Scan for the cell matching the given text and deliver its [x, y] coordinate at center. 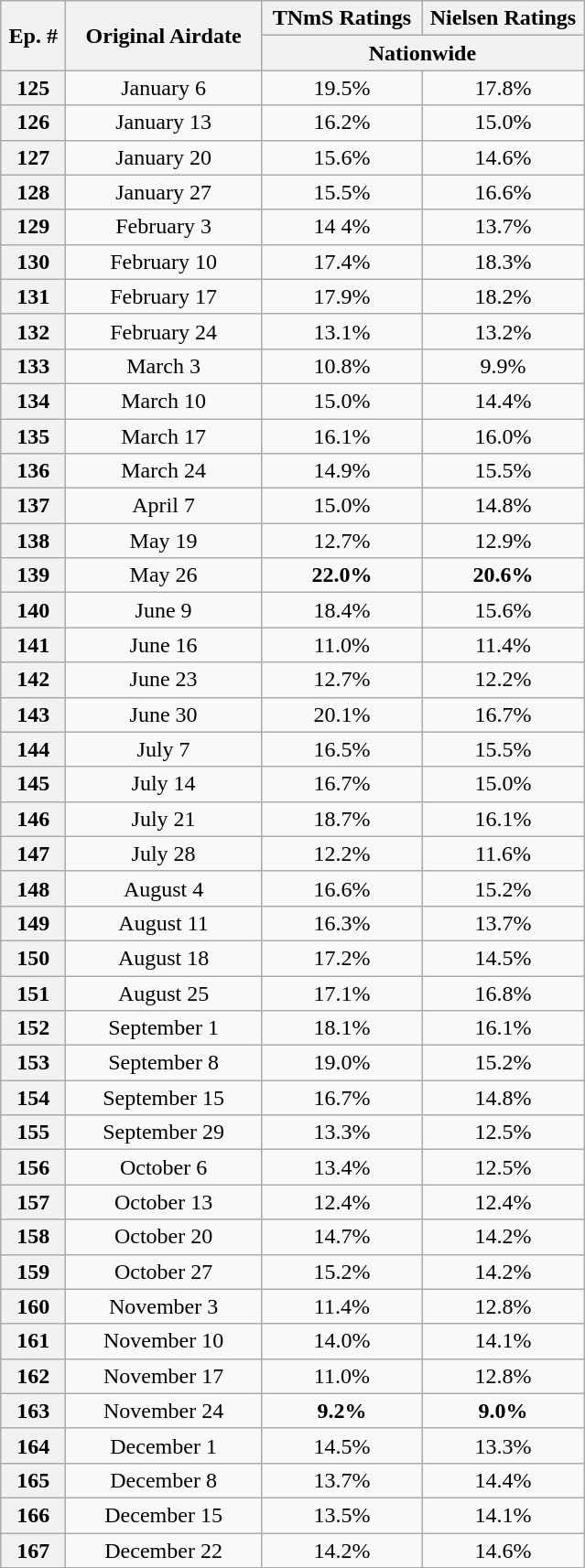
153 [33, 1063]
August 25 [164, 993]
131 [33, 296]
12.9% [503, 541]
October 13 [164, 1202]
18.4% [341, 610]
167 [33, 1551]
9.2% [341, 1411]
19.5% [341, 88]
13.2% [503, 331]
March 17 [164, 436]
145 [33, 784]
129 [33, 227]
Ep. # [33, 36]
July 28 [164, 854]
May 26 [164, 575]
137 [33, 506]
17.4% [341, 262]
159 [33, 1272]
September 8 [164, 1063]
19.0% [341, 1063]
163 [33, 1411]
20.6% [503, 575]
October 20 [164, 1237]
January 13 [164, 123]
13.1% [341, 331]
165 [33, 1480]
July 21 [164, 819]
18.1% [341, 1028]
22.0% [341, 575]
136 [33, 471]
September 29 [164, 1133]
135 [33, 436]
June 16 [164, 645]
16.0% [503, 436]
TNmS Ratings [341, 18]
147 [33, 854]
16.2% [341, 123]
March 10 [164, 401]
July 14 [164, 784]
January 20 [164, 157]
November 24 [164, 1411]
January 27 [164, 192]
June 23 [164, 680]
November 3 [164, 1306]
17.8% [503, 88]
148 [33, 888]
18.7% [341, 819]
17.9% [341, 296]
144 [33, 749]
April 7 [164, 506]
138 [33, 541]
18.3% [503, 262]
162 [33, 1376]
152 [33, 1028]
14.9% [341, 471]
September 1 [164, 1028]
157 [33, 1202]
June 30 [164, 714]
156 [33, 1167]
Nielsen Ratings [503, 18]
16.3% [341, 923]
December 15 [164, 1515]
13.4% [341, 1167]
November 17 [164, 1376]
17.1% [341, 993]
October 6 [164, 1167]
Nationwide [422, 53]
132 [33, 331]
October 27 [164, 1272]
February 3 [164, 227]
18.2% [503, 296]
125 [33, 88]
March 24 [164, 471]
154 [33, 1098]
May 19 [164, 541]
130 [33, 262]
August 18 [164, 958]
13.5% [341, 1515]
134 [33, 401]
155 [33, 1133]
127 [33, 157]
Original Airdate [164, 36]
14 4% [341, 227]
160 [33, 1306]
164 [33, 1445]
December 8 [164, 1480]
133 [33, 366]
February 10 [164, 262]
149 [33, 923]
146 [33, 819]
9.9% [503, 366]
139 [33, 575]
September 15 [164, 1098]
16.5% [341, 749]
July 7 [164, 749]
11.6% [503, 854]
14.0% [341, 1341]
17.2% [341, 958]
August 4 [164, 888]
166 [33, 1515]
9.0% [503, 1411]
June 9 [164, 610]
14.7% [341, 1237]
150 [33, 958]
August 11 [164, 923]
151 [33, 993]
January 6 [164, 88]
140 [33, 610]
February 17 [164, 296]
10.8% [341, 366]
20.1% [341, 714]
November 10 [164, 1341]
158 [33, 1237]
161 [33, 1341]
December 1 [164, 1445]
February 24 [164, 331]
126 [33, 123]
141 [33, 645]
December 22 [164, 1551]
143 [33, 714]
March 3 [164, 366]
128 [33, 192]
142 [33, 680]
16.8% [503, 993]
